Return (X, Y) of the center of cell containing provided text 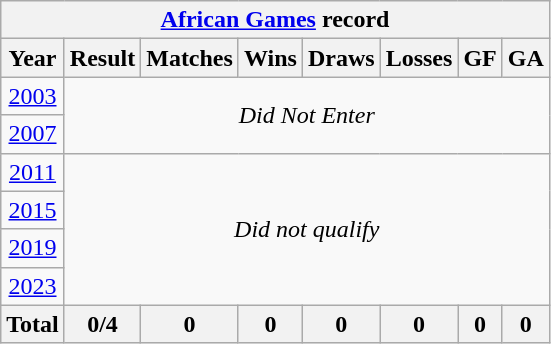
GF (480, 58)
Total (33, 324)
Losses (419, 58)
Year (33, 58)
Draws (341, 58)
2007 (33, 134)
GA (526, 58)
Matches (190, 58)
Result (102, 58)
Did not qualify (306, 229)
2019 (33, 248)
0/4 (102, 324)
2011 (33, 172)
2015 (33, 210)
2023 (33, 286)
Wins (270, 58)
African Games record (276, 20)
2003 (33, 96)
Did Not Enter (306, 115)
